Capture the cell that displays the provided text and extract its [x, y] central coordinate. 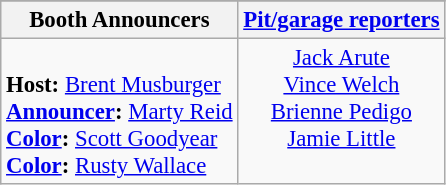
Booth Announcers [120, 20]
Pit/garage reporters [342, 20]
Host: Brent Musburger Announcer: Marty Reid Color: Scott Goodyear Color: Rusty Wallace [120, 112]
Jack AruteVince WelchBrienne PedigoJamie Little [342, 112]
